Pinpoint the cell where the given text exists, returning its [X, Y] midpoint coordinate. 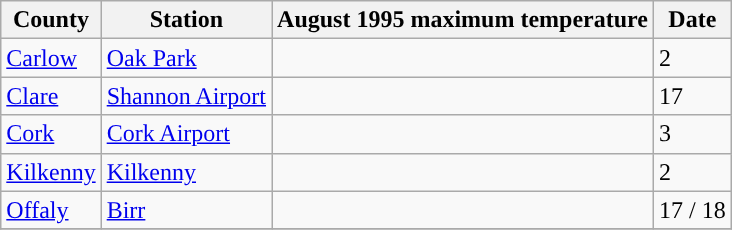
Clare [51, 96]
County [51, 20]
3 [692, 134]
Carlow [51, 58]
Station [186, 20]
Shannon Airport [186, 96]
Cork Airport [186, 134]
Cork [51, 134]
Offaly [51, 210]
Date [692, 20]
Birr [186, 210]
17 / 18 [692, 210]
17 [692, 96]
Oak Park [186, 58]
August 1995 maximum temperature [463, 20]
